Pinpoint the cell where the given text exists, returning its (x, y) midpoint coordinate. 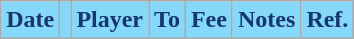
Ref. (328, 20)
Date (30, 20)
Player (110, 20)
Fee (208, 20)
Notes (266, 20)
To (168, 20)
